Detect which cell encompasses the target text, then output its (X, Y) center coordinate. 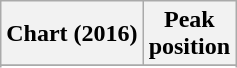
Peak position (189, 34)
Chart (2016) (72, 34)
